Extract the [X, Y] coordinate from the center of the cell holding the provided text.  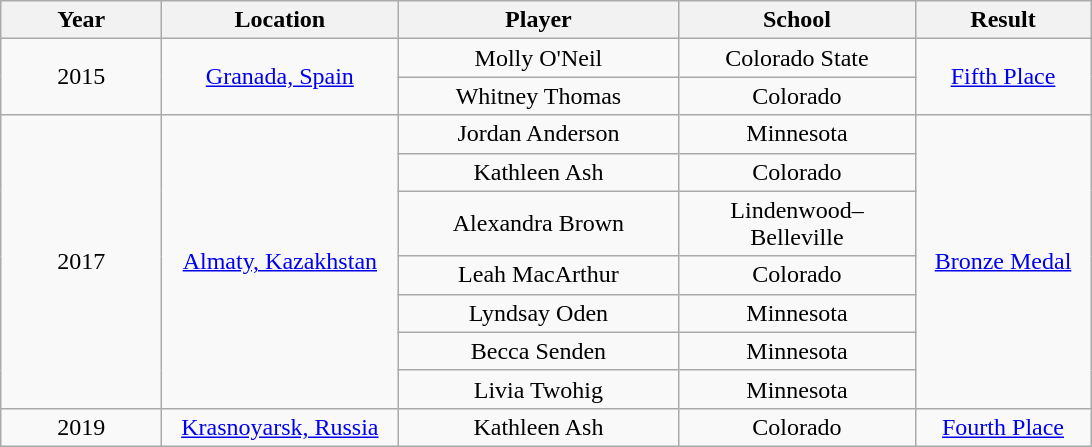
Molly O'Neil [538, 58]
Colorado State [797, 58]
Lyndsay Oden [538, 313]
Whitney Thomas [538, 96]
Result [1003, 20]
Leah MacArthur [538, 275]
Fifth Place [1003, 77]
2015 [82, 77]
Bronze Medal [1003, 262]
2017 [82, 262]
Becca Senden [538, 351]
Lindenwood–Belleville [797, 224]
Year [82, 20]
Fourth Place [1003, 427]
School [797, 20]
Location [280, 20]
2019 [82, 427]
Alexandra Brown [538, 224]
Livia Twohig [538, 389]
Jordan Anderson [538, 134]
Krasnoyarsk, Russia [280, 427]
Player [538, 20]
Granada, Spain [280, 77]
Almaty, Kazakhstan [280, 262]
